Detect which cell encompasses the target text, then output its (x, y) center coordinate. 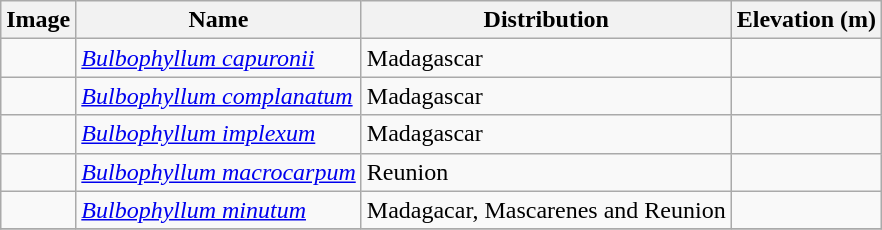
Madagacar, Mascarenes and Reunion (546, 210)
Image (38, 20)
Bulbophyllum capuronii (218, 58)
Reunion (546, 172)
Name (218, 20)
Elevation (m) (806, 20)
Bulbophyllum complanatum (218, 96)
Distribution (546, 20)
Bulbophyllum macrocarpum (218, 172)
Bulbophyllum minutum (218, 210)
Bulbophyllum implexum (218, 134)
